Capture the cell that displays the provided text and extract its (X, Y) central coordinate. 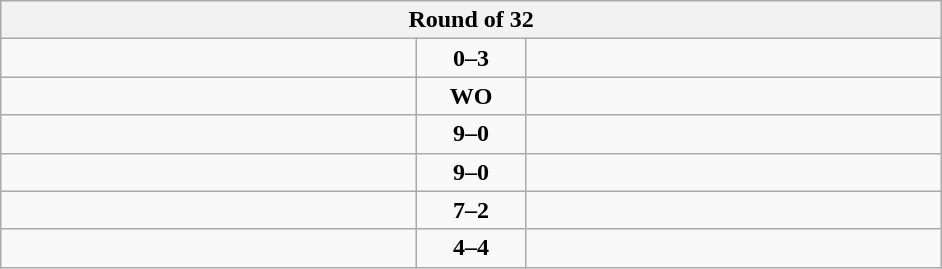
7–2 (472, 210)
4–4 (472, 248)
0–3 (472, 58)
WO (472, 96)
Round of 32 (472, 20)
